Detect which cell encompasses the target text, then output its [x, y] center coordinate. 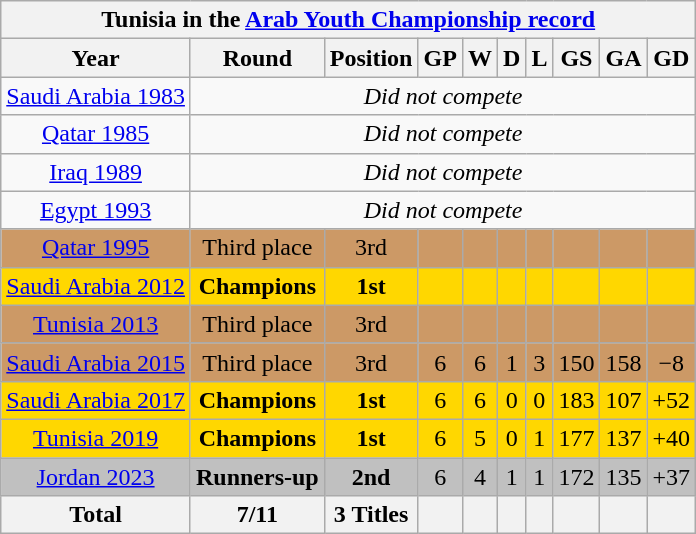
+40 [672, 438]
GP [440, 58]
Saudi Arabia 1983 [96, 96]
3 [540, 362]
Qatar 1995 [96, 248]
Year [96, 58]
Round [257, 58]
Iraq 1989 [96, 172]
3 Titles [371, 515]
W [480, 58]
Total [96, 515]
Tunisia 2019 [96, 438]
7/11 [257, 515]
+52 [672, 400]
GA [624, 58]
Saudi Arabia 2012 [96, 286]
GS [576, 58]
107 [624, 400]
Saudi Arabia 2015 [96, 362]
Tunisia in the Arab Youth Championship record [348, 20]
+37 [672, 477]
177 [576, 438]
GD [672, 58]
183 [576, 400]
Jordan 2023 [96, 477]
137 [624, 438]
135 [624, 477]
4 [480, 477]
172 [576, 477]
5 [480, 438]
D [511, 58]
Egypt 1993 [96, 210]
L [540, 58]
−8 [672, 362]
158 [624, 362]
2nd [371, 477]
Saudi Arabia 2017 [96, 400]
Runners-up [257, 477]
Tunisia 2013 [96, 324]
Qatar 1985 [96, 134]
Position [371, 58]
150 [576, 362]
